For the text-containing cell, return its midpoint in (x, y) coordinate format. 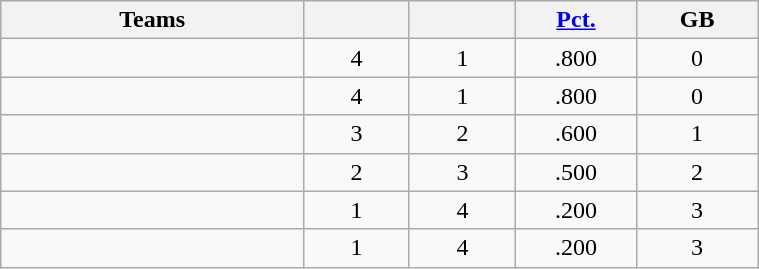
Teams (152, 20)
Pct. (576, 20)
.600 (576, 134)
.500 (576, 172)
GB (698, 20)
